Pinpoint the cell where the given text exists, returning its (X, Y) midpoint coordinate. 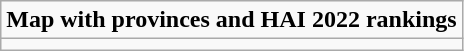
Map with provinces and HAI 2022 rankings (232, 20)
